Locate the cell with the specified text and output its [x, y] center coordinate. 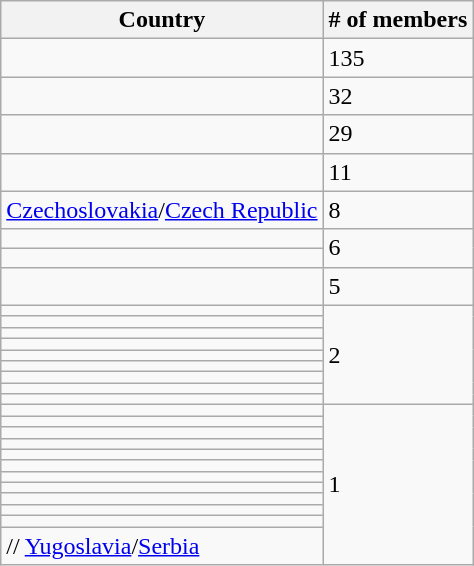
Czechoslovakia/Czech Republic [162, 210]
Country [162, 20]
1 [398, 485]
11 [398, 172]
5 [398, 286]
29 [398, 134]
6 [398, 248]
// Yugoslavia/Serbia [162, 545]
8 [398, 210]
2 [398, 355]
# of members [398, 20]
32 [398, 96]
135 [398, 58]
